Determine the (X, Y) coordinate at the center of the cell enclosing the given text.  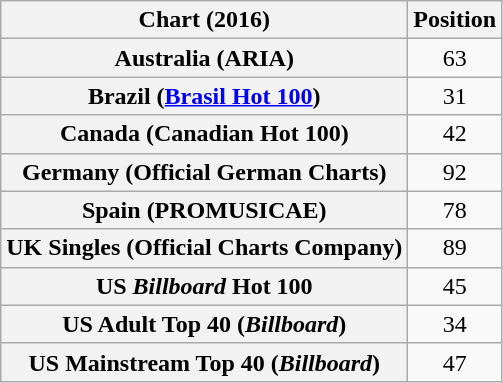
34 (455, 324)
47 (455, 362)
45 (455, 286)
31 (455, 96)
US Adult Top 40 (Billboard) (204, 324)
Australia (ARIA) (204, 58)
US Mainstream Top 40 (Billboard) (204, 362)
UK Singles (Official Charts Company) (204, 248)
78 (455, 210)
92 (455, 172)
Brazil (Brasil Hot 100) (204, 96)
Spain (PROMUSICAE) (204, 210)
63 (455, 58)
US Billboard Hot 100 (204, 286)
Chart (2016) (204, 20)
42 (455, 134)
Canada (Canadian Hot 100) (204, 134)
Germany (Official German Charts) (204, 172)
89 (455, 248)
Position (455, 20)
